Output the [x, y] coordinate of the center of the cell containing the given text.  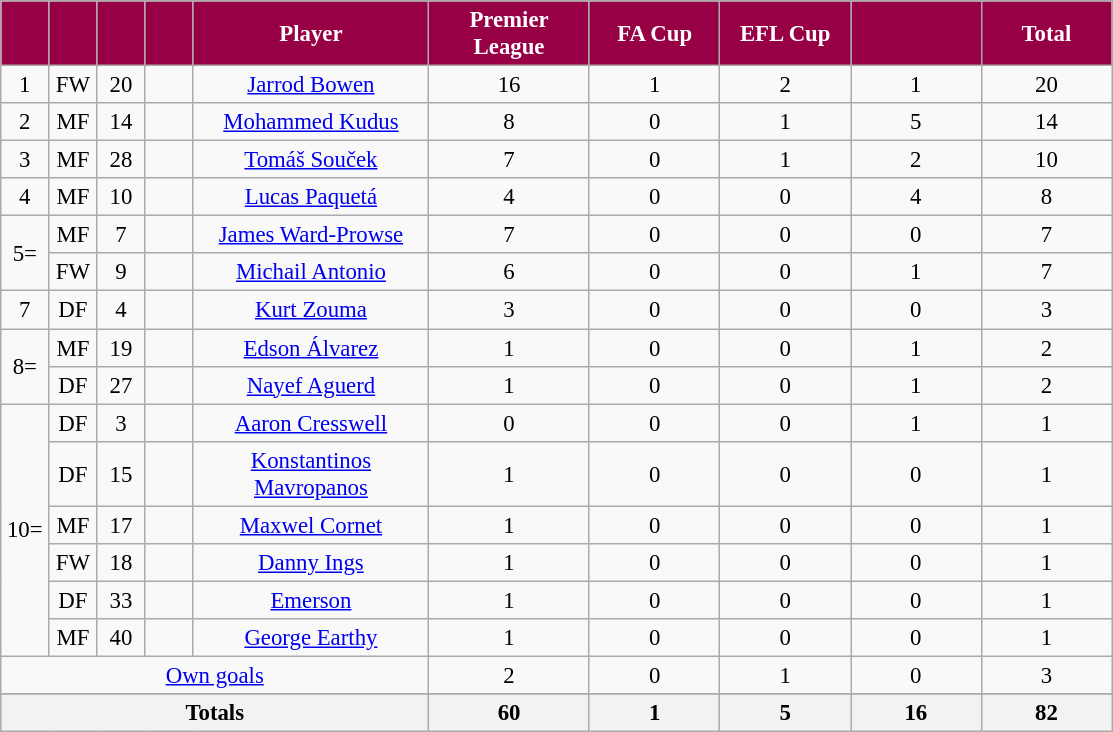
Mohammed Kudus [311, 122]
5= [25, 254]
28 [121, 160]
Player [311, 34]
EFL Cup [786, 34]
Own goals [215, 675]
Danny Ings [311, 563]
FA Cup [654, 34]
Konstantinos Mavropanos [311, 474]
19 [121, 348]
Lucas Paquetá [311, 197]
60 [510, 713]
9 [121, 273]
Tomáš Souček [311, 160]
Premier League [510, 34]
10= [25, 530]
15 [121, 474]
Edson Álvarez [311, 348]
27 [121, 385]
33 [121, 600]
George Earthy [311, 638]
Totals [215, 713]
6 [510, 273]
Michail Antonio [311, 273]
17 [121, 525]
Jarrod Bowen [311, 85]
82 [1046, 713]
40 [121, 638]
18 [121, 563]
James Ward-Prowse [311, 235]
Total [1046, 34]
Nayef Aguerd [311, 385]
8= [25, 366]
Maxwel Cornet [311, 525]
Aaron Cresswell [311, 423]
Kurt Zouma [311, 310]
Emerson [311, 600]
